For the text-containing cell, return its midpoint in [X, Y] coordinate format. 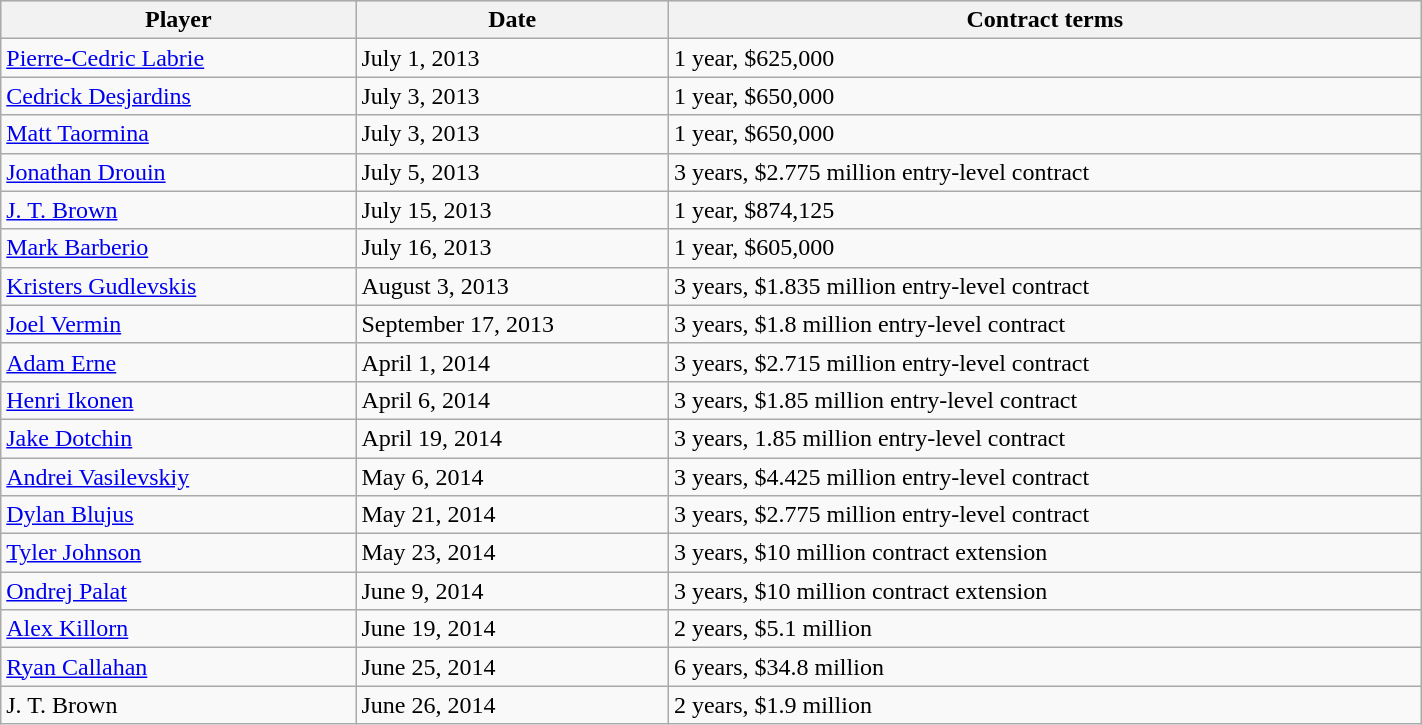
Jonathan Drouin [178, 172]
Contract terms [1044, 20]
Alex Killorn [178, 629]
Mark Barberio [178, 248]
Pierre-Cedric Labrie [178, 58]
June 25, 2014 [512, 667]
1 year, $625,000 [1044, 58]
Ryan Callahan [178, 667]
Joel Vermin [178, 324]
Kristers Gudlevskis [178, 286]
3 years, $1.835 million entry-level contract [1044, 286]
3 years, $4.425 million entry-level contract [1044, 477]
April 6, 2014 [512, 400]
April 1, 2014 [512, 362]
July 1, 2013 [512, 58]
Andrei Vasilevskiy [178, 477]
Player [178, 20]
1 year, $605,000 [1044, 248]
August 3, 2013 [512, 286]
1 year, $874,125 [1044, 210]
3 years, $1.8 million entry-level contract [1044, 324]
May 6, 2014 [512, 477]
June 9, 2014 [512, 591]
Date [512, 20]
Dylan Blujus [178, 515]
Tyler Johnson [178, 553]
Jake Dotchin [178, 438]
June 19, 2014 [512, 629]
April 19, 2014 [512, 438]
Ondrej Palat [178, 591]
Cedrick Desjardins [178, 96]
2 years, $1.9 million [1044, 705]
3 years, 1.85 million entry-level contract [1044, 438]
6 years, $34.8 million [1044, 667]
June 26, 2014 [512, 705]
3 years, $1.85 million entry-level contract [1044, 400]
2 years, $5.1 million [1044, 629]
3 years, $2.715 million entry-level contract [1044, 362]
September 17, 2013 [512, 324]
July 5, 2013 [512, 172]
May 23, 2014 [512, 553]
July 16, 2013 [512, 248]
July 15, 2013 [512, 210]
Adam Erne [178, 362]
May 21, 2014 [512, 515]
Matt Taormina [178, 134]
Henri Ikonen [178, 400]
